Return the [x, y] coordinate for the center point of the cell that contains the specified text.  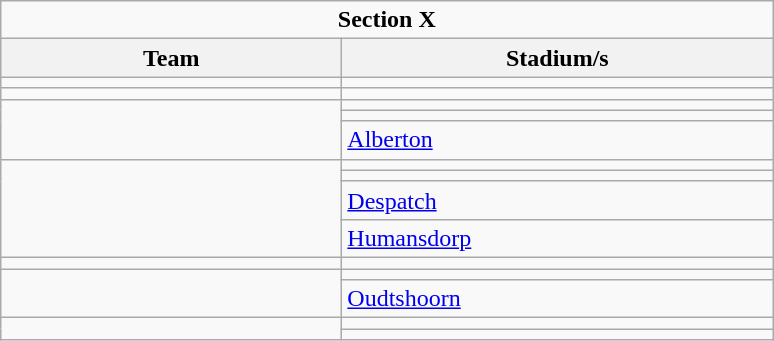
Humansdorp [558, 238]
Alberton [558, 140]
Team [172, 58]
Despatch [558, 200]
Oudtshoorn [558, 299]
Section X [387, 20]
Stadium/s [558, 58]
